Capture the cell that displays the provided text and extract its (X, Y) central coordinate. 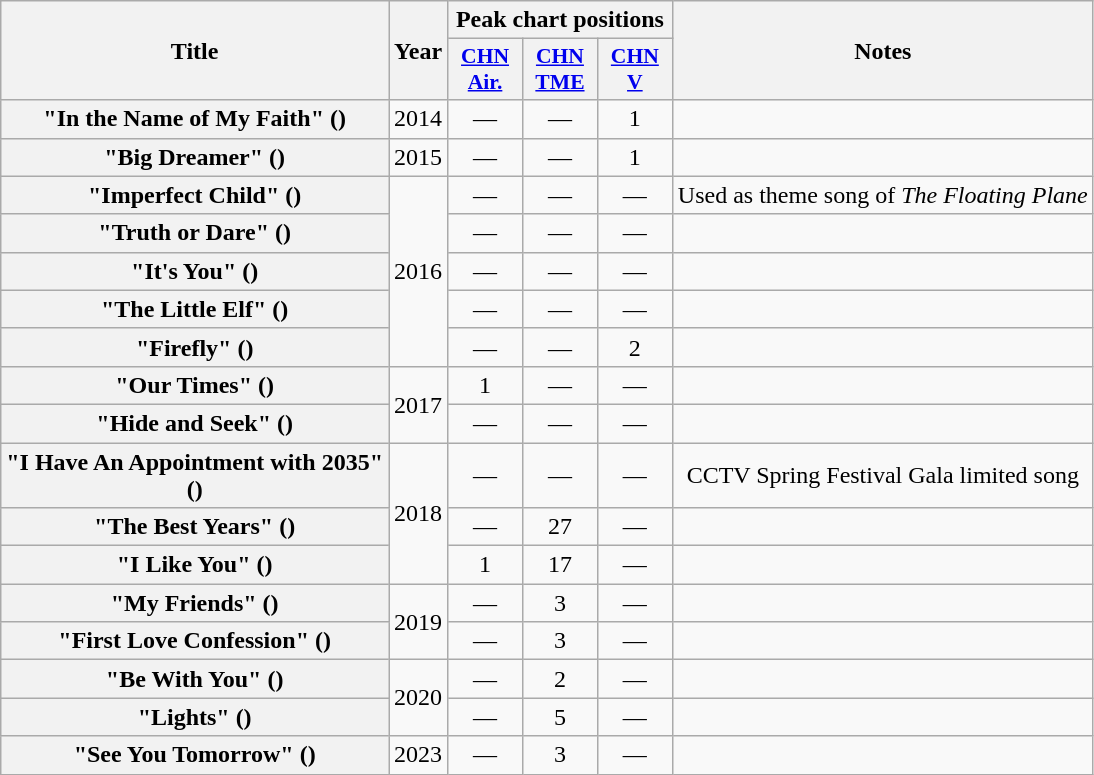
Notes (882, 50)
2014 (418, 119)
"See You Tomorrow" () (195, 755)
"The Best Years" () (195, 527)
"Firefly" () (195, 347)
"The Little Elf" () (195, 309)
"My Friends" () (195, 603)
"Lights" () (195, 717)
CHN Air. (486, 70)
Year (418, 50)
"First Love Confession" () (195, 641)
5 (560, 717)
"Big Dreamer" () (195, 157)
2019 (418, 622)
2015 (418, 157)
2018 (418, 512)
Used as theme song of The Floating Plane (882, 195)
Peak chart positions (560, 20)
Title (195, 50)
27 (560, 527)
CHN V (634, 70)
"I Like You" () (195, 565)
"Hide and Seek" () (195, 423)
"Imperfect Child" () (195, 195)
"Our Times" () (195, 385)
2017 (418, 404)
CCTV Spring Festival Gala limited song (882, 474)
17 (560, 565)
2020 (418, 698)
2016 (418, 271)
"Truth or Dare" () (195, 233)
2023 (418, 755)
"I Have An Appointment with 2035"() (195, 474)
CHN TME (560, 70)
"Be With You" () (195, 679)
"It's You" () (195, 271)
"In the Name of My Faith" () (195, 119)
